For the text-containing cell, return its midpoint in [x, y] coordinate format. 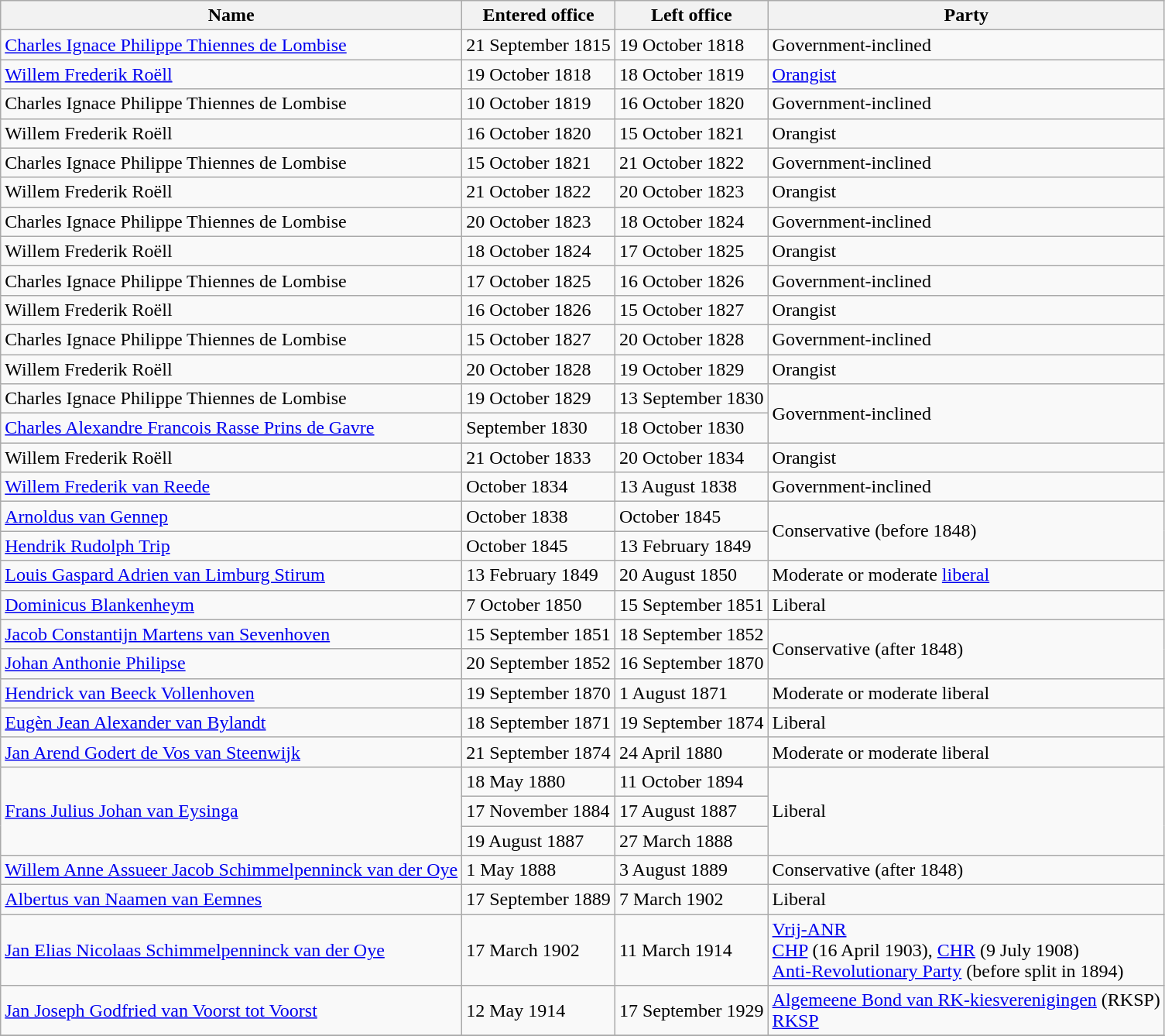
24 April 1880 [691, 752]
Vrij-ANRCHP (16 April 1903), CHR (9 July 1908)Anti-Revolutionary Party (before split in 1894) [966, 950]
19 September 1870 [539, 693]
20 August 1850 [691, 575]
20 October 1834 [691, 458]
Jacob Constantijn Martens van Sevenhoven [231, 634]
17 September 1929 [691, 1011]
Jan Joseph Godfried van Voorst tot Voorst [231, 1011]
Jan Arend Godert de Vos van Steenwijk [231, 752]
3 August 1889 [691, 870]
Louis Gaspard Adrien van Limburg Stirum [231, 575]
18 September 1852 [691, 634]
17 August 1887 [691, 811]
Left office [691, 15]
Name [231, 15]
7 March 1902 [691, 900]
Arnoldus van Gennep [231, 516]
7 October 1850 [539, 605]
27 March 1888 [691, 840]
19 September 1874 [691, 722]
18 May 1880 [539, 781]
Eugèn Jean Alexander van Bylandt [231, 722]
16 September 1870 [691, 664]
Frans Julius Johan van Eysinga [231, 811]
20 September 1852 [539, 664]
Hendrick van Beeck Vollenhoven [231, 693]
11 October 1894 [691, 781]
Party [966, 15]
19 August 1887 [539, 840]
21 September 1874 [539, 752]
13 September 1830 [691, 399]
Entered office [539, 15]
Algemeene Bond van RK-kiesverenigingen (RKSP)RKSP [966, 1011]
Willem Frederik van Reede [231, 487]
21 October 1833 [539, 458]
1 August 1871 [691, 693]
18 October 1830 [691, 428]
17 September 1889 [539, 900]
13 August 1838 [691, 487]
17 March 1902 [539, 950]
Conservative (before 1848) [966, 531]
18 October 1819 [691, 74]
October 1834 [539, 487]
Dominicus Blankenheym [231, 605]
October 1838 [539, 516]
Albertus van Naamen van Eemnes [231, 900]
1 May 1888 [539, 870]
Hendrik Rudolph Trip [231, 546]
Charles Alexandre Francois Rasse Prins de Gavre [231, 428]
Johan Anthonie Philipse [231, 664]
10 October 1819 [539, 104]
Jan Elias Nicolaas Schimmelpenninck van der Oye [231, 950]
17 November 1884 [539, 811]
Willem Anne Assueer Jacob Schimmelpenninck van der Oye [231, 870]
September 1830 [539, 428]
12 May 1914 [539, 1011]
11 March 1914 [691, 950]
21 September 1815 [539, 45]
18 September 1871 [539, 722]
